Locate the cell with the specified text and output its (X, Y) center coordinate. 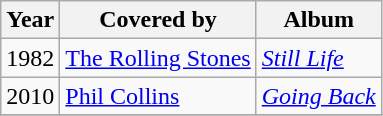
The Rolling Stones (158, 58)
Going Back (318, 96)
1982 (30, 58)
Phil Collins (158, 96)
Year (30, 20)
2010 (30, 96)
Still Life (318, 58)
Covered by (158, 20)
Album (318, 20)
